Return (x, y) of the center of cell containing provided text 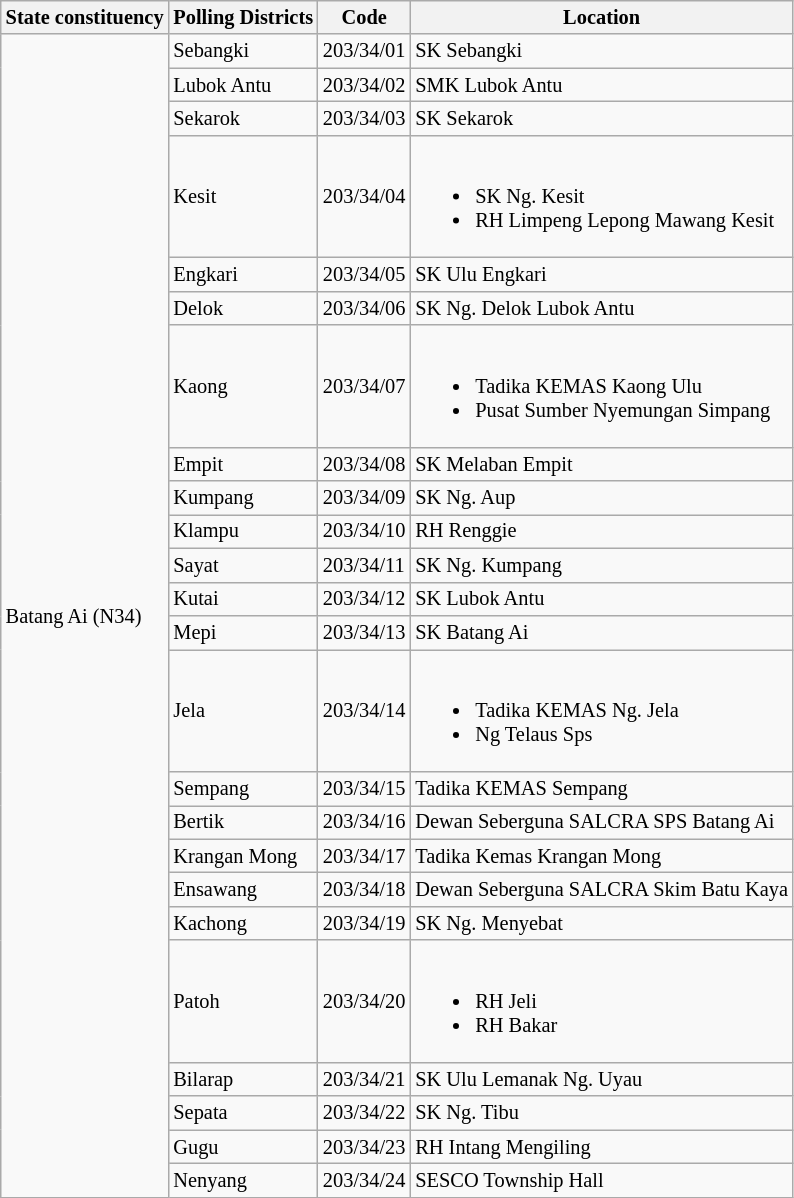
Kesit (243, 196)
Klampu (243, 531)
SK Ulu Lemanak Ng. Uyau (602, 1079)
Dewan Seberguna SALCRA Skim Batu Kaya (602, 889)
Mepi (243, 632)
SMK Lubok Antu (602, 85)
203/34/22 (364, 1113)
SK Ng. KesitRH Limpeng Lepong Mawang Kesit (602, 196)
Kutai (243, 599)
SK Melaban Empit (602, 464)
203/34/15 (364, 789)
203/34/12 (364, 599)
Sempang (243, 789)
203/34/24 (364, 1180)
SK Ng. Menyebat (602, 923)
203/34/21 (364, 1079)
203/34/16 (364, 822)
SK Ng. Delok Lubok Antu (602, 308)
RH Renggie (602, 531)
203/34/18 (364, 889)
203/34/03 (364, 118)
Tadika KEMAS Kaong UluPusat Sumber Nyemungan Simpang (602, 386)
Batang Ai (N34) (85, 616)
Dewan Seberguna SALCRA SPS Batang Ai (602, 822)
Sayat (243, 565)
Engkari (243, 274)
Location (602, 17)
Bertik (243, 822)
State constituency (85, 17)
Patoh (243, 1001)
RH JeliRH Bakar (602, 1001)
Kumpang (243, 498)
SK Ng. Aup (602, 498)
203/34/20 (364, 1001)
203/34/08 (364, 464)
Lubok Antu (243, 85)
Gugu (243, 1147)
203/34/09 (364, 498)
Delok (243, 308)
203/34/19 (364, 923)
RH Intang Mengiling (602, 1147)
203/34/23 (364, 1147)
Kachong (243, 923)
Jela (243, 710)
203/34/01 (364, 51)
SESCO Township Hall (602, 1180)
Sebangki (243, 51)
Polling Districts (243, 17)
203/34/05 (364, 274)
203/34/07 (364, 386)
SK Sebangki (602, 51)
Tadika KEMAS Sempang (602, 789)
203/34/17 (364, 856)
Nenyang (243, 1180)
SK Ng. Kumpang (602, 565)
Krangan Mong (243, 856)
Bilarap (243, 1079)
203/34/04 (364, 196)
203/34/14 (364, 710)
Kaong (243, 386)
Sekarok (243, 118)
Ensawang (243, 889)
SK Sekarok (602, 118)
SK Ulu Engkari (602, 274)
203/34/06 (364, 308)
SK Batang Ai (602, 632)
203/34/10 (364, 531)
203/34/02 (364, 85)
Sepata (243, 1113)
Tadika Kemas Krangan Mong (602, 856)
Tadika KEMAS Ng. JelaNg Telaus Sps (602, 710)
Empit (243, 464)
SK Lubok Antu (602, 599)
203/34/11 (364, 565)
Code (364, 17)
SK Ng. Tibu (602, 1113)
203/34/13 (364, 632)
